Determine the (X, Y) coordinate at the center of the cell enclosing the given text.  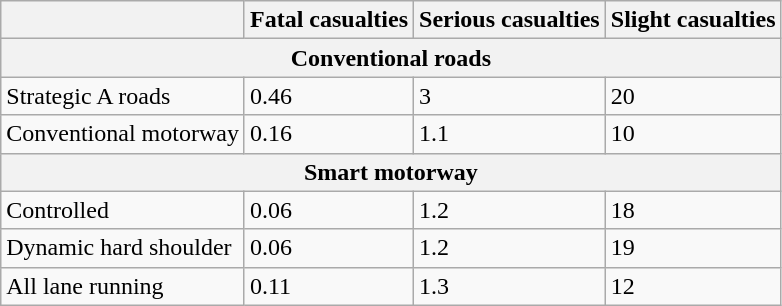
All lane running (123, 286)
Controlled (123, 210)
1.3 (510, 286)
19 (693, 248)
Strategic A roads (123, 96)
0.16 (328, 134)
Slight casualties (693, 20)
Dynamic hard shoulder (123, 248)
12 (693, 286)
18 (693, 210)
0.46 (328, 96)
Smart motorway (391, 172)
3 (510, 96)
0.11 (328, 286)
Conventional motorway (123, 134)
Fatal casualties (328, 20)
Conventional roads (391, 58)
Serious casualties (510, 20)
1.1 (510, 134)
10 (693, 134)
20 (693, 96)
